Detect which cell encompasses the target text, then output its (x, y) center coordinate. 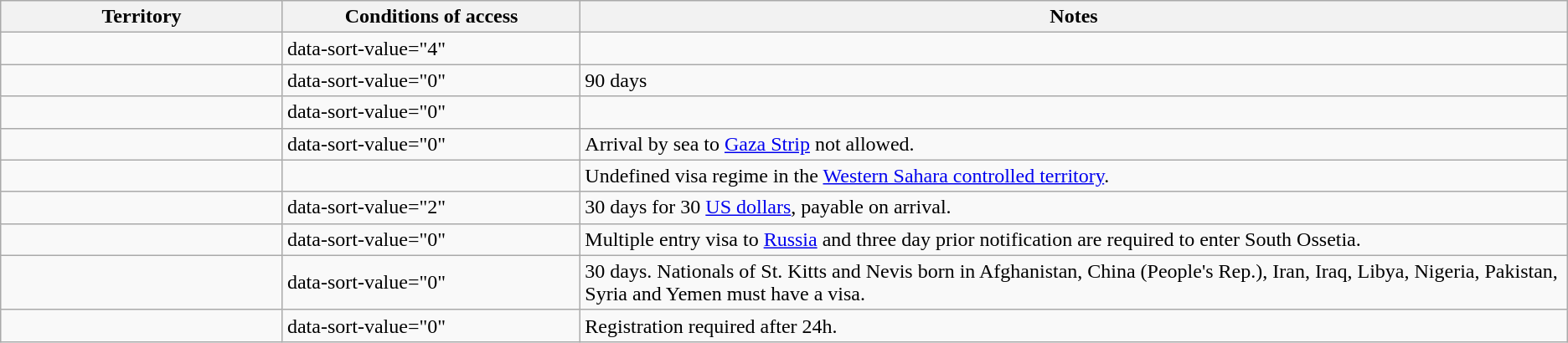
Territory (142, 17)
Notes (1074, 17)
Multiple entry visa to Russia and three day prior notification are required to enter South Ossetia. (1074, 239)
Arrival by sea to Gaza Strip not allowed. (1074, 144)
Registration required after 24h. (1074, 325)
Conditions of access (431, 17)
90 days (1074, 80)
30 days for 30 US dollars, payable on arrival. (1074, 207)
Undefined visa regime in the Western Sahara controlled territory. (1074, 176)
data-sort-value="4" (431, 49)
data-sort-value="2" (431, 207)
